Identify which cell holds the provided text, then report its (x, y) central coordinate. 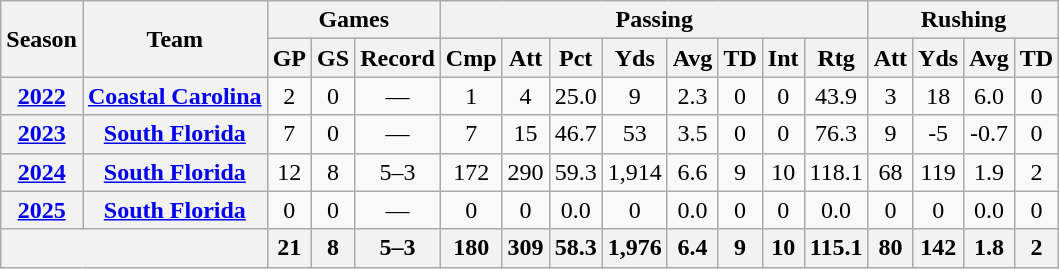
1,976 (634, 248)
1,914 (634, 172)
21 (289, 248)
3.5 (692, 134)
172 (471, 172)
2.3 (692, 96)
68 (890, 172)
25.0 (576, 96)
76.3 (836, 134)
-0.7 (990, 134)
Pct (576, 58)
15 (526, 134)
53 (634, 134)
115.1 (836, 248)
118.1 (836, 172)
80 (890, 248)
6.6 (692, 172)
Int (783, 58)
18 (938, 96)
GS (334, 58)
Season (42, 39)
43.9 (836, 96)
1.8 (990, 248)
Cmp (471, 58)
142 (938, 248)
3 (890, 96)
Rtg (836, 58)
Record (398, 58)
6.0 (990, 96)
6.4 (692, 248)
119 (938, 172)
4 (526, 96)
2023 (42, 134)
180 (471, 248)
Rushing (964, 20)
58.3 (576, 248)
2024 (42, 172)
59.3 (576, 172)
Coastal Carolina (174, 96)
290 (526, 172)
2022 (42, 96)
12 (289, 172)
46.7 (576, 134)
2025 (42, 210)
Passing (654, 20)
1 (471, 96)
Team (174, 39)
-5 (938, 134)
309 (526, 248)
GP (289, 58)
1.9 (990, 172)
Games (354, 20)
